Extract the (x, y) coordinate from the center of the cell holding the provided text.  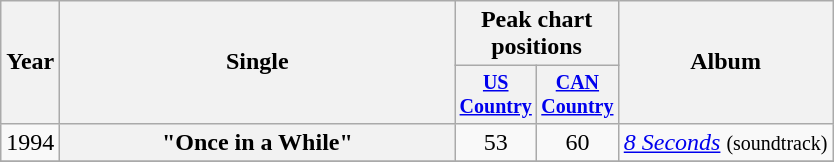
Single (258, 62)
Peak chartpositions (536, 34)
Year (30, 62)
US Country (496, 94)
60 (578, 142)
1994 (30, 142)
Album (726, 62)
8 Seconds (soundtrack) (726, 142)
53 (496, 142)
CAN Country (578, 94)
"Once in a While" (258, 142)
